Identify which cell holds the provided text, then report its [X, Y] central coordinate. 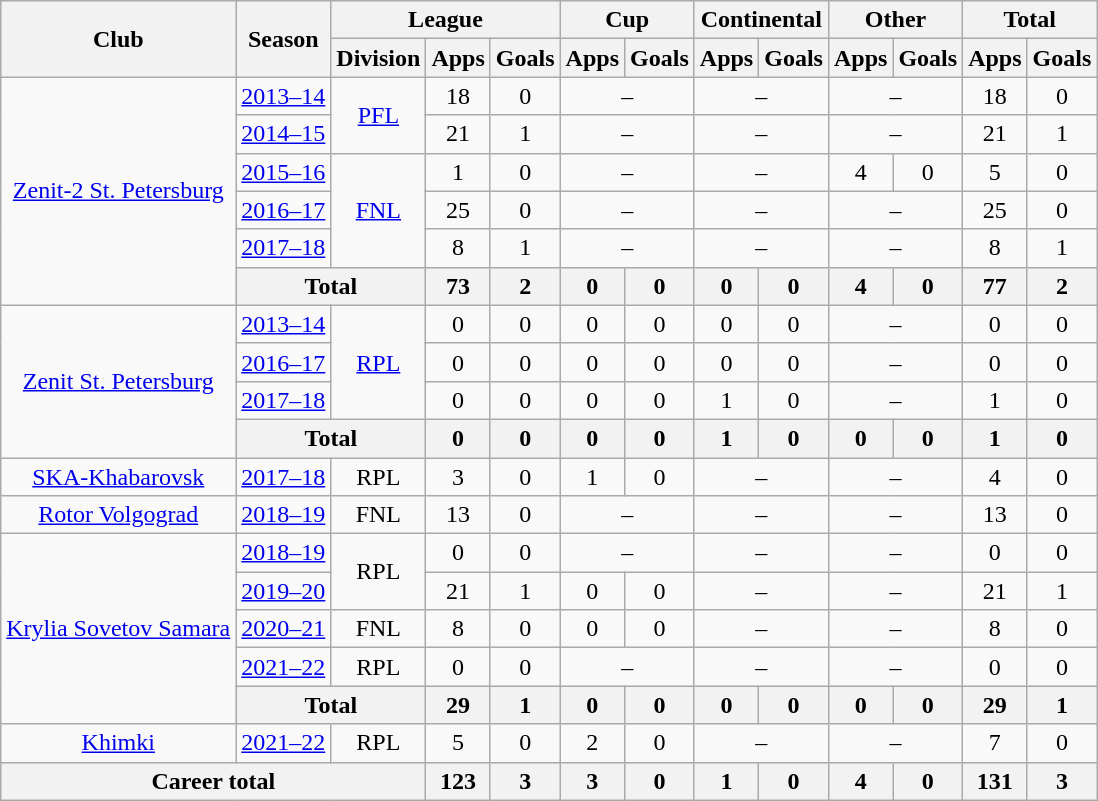
Cup [627, 20]
131 [995, 781]
123 [458, 781]
2019–20 [284, 591]
2020–21 [284, 629]
League [446, 20]
Zenit-2 St. Petersburg [118, 191]
Rotor Volgograd [118, 515]
2015–16 [284, 172]
7 [995, 743]
PFL [378, 115]
SKA-Khabarovsk [118, 477]
Continental [761, 20]
Club [118, 39]
73 [458, 286]
Zenit St. Petersburg [118, 381]
Career total [214, 781]
Khimki [118, 743]
Krylia Sovetov Samara [118, 629]
2014–15 [284, 134]
Other [895, 20]
Season [284, 39]
77 [995, 286]
Division [378, 58]
